Detect which cell encompasses the target text, then output its (X, Y) center coordinate. 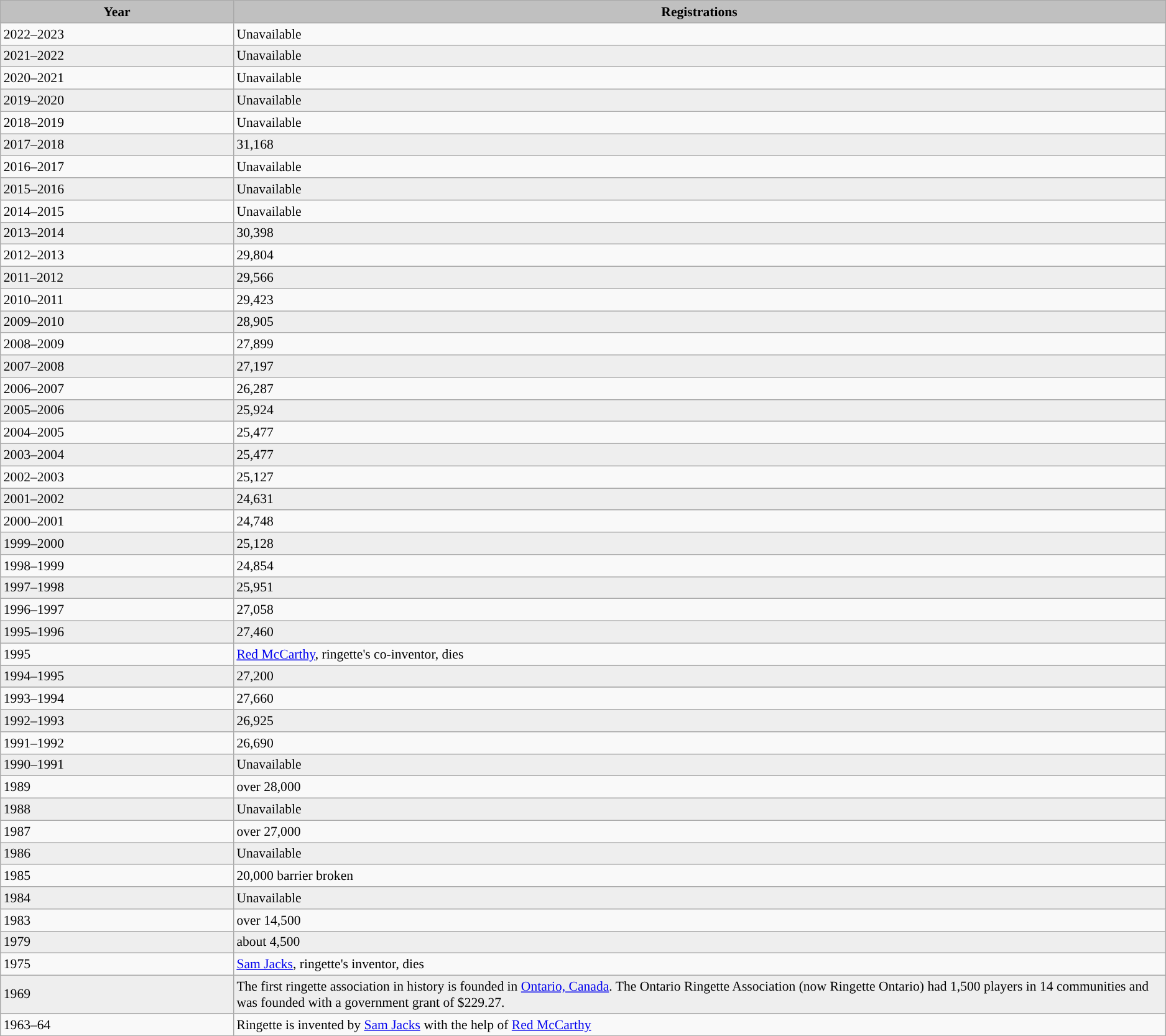
30,398 (699, 233)
1975 (117, 964)
2009–2010 (117, 322)
25,128 (699, 543)
27,200 (699, 677)
25,951 (699, 588)
2022–2023 (117, 34)
2013–2014 (117, 233)
2008–2009 (117, 345)
2011–2012 (117, 278)
2000–2001 (117, 522)
31,168 (699, 145)
24,748 (699, 522)
2018–2019 (117, 123)
27,660 (699, 699)
2016–2017 (117, 167)
29,566 (699, 278)
2020–2021 (117, 78)
2017–2018 (117, 145)
1991–1992 (117, 743)
about 4,500 (699, 942)
29,804 (699, 256)
24,854 (699, 566)
1989 (117, 787)
25,127 (699, 477)
2007–2008 (117, 366)
1963–64 (117, 1025)
2003–2004 (117, 455)
over 14,500 (699, 920)
1988 (117, 810)
2001–2002 (117, 499)
29,423 (699, 300)
26,925 (699, 721)
2015–2016 (117, 189)
1987 (117, 831)
2014–2015 (117, 211)
Registrations (699, 12)
28,905 (699, 322)
1997–1998 (117, 588)
2010–2011 (117, 300)
Ringette is invented by Sam Jacks with the help of Red McCarthy (699, 1025)
2005–2006 (117, 410)
1994–1995 (117, 677)
1995–1996 (117, 632)
2004–2005 (117, 433)
1993–1994 (117, 699)
1983 (117, 920)
26,690 (699, 743)
27,197 (699, 366)
2012–2013 (117, 256)
2021–2022 (117, 56)
Red McCarthy, ringette's co-inventor, dies (699, 654)
27,460 (699, 632)
1969 (117, 995)
1985 (117, 876)
27,899 (699, 345)
1998–1999 (117, 566)
1990–1991 (117, 765)
24,631 (699, 499)
1986 (117, 854)
26,287 (699, 389)
Year (117, 12)
1996–1997 (117, 610)
2006–2007 (117, 389)
over 28,000 (699, 787)
Sam Jacks, ringette's inventor, dies (699, 964)
20,000 barrier broken (699, 876)
2002–2003 (117, 477)
2019–2020 (117, 101)
1995 (117, 654)
1999–2000 (117, 543)
27,058 (699, 610)
1979 (117, 942)
25,924 (699, 410)
1992–1993 (117, 721)
over 27,000 (699, 831)
1984 (117, 898)
